From the cell containing the given text, extract its center point as (X, Y) coordinate. 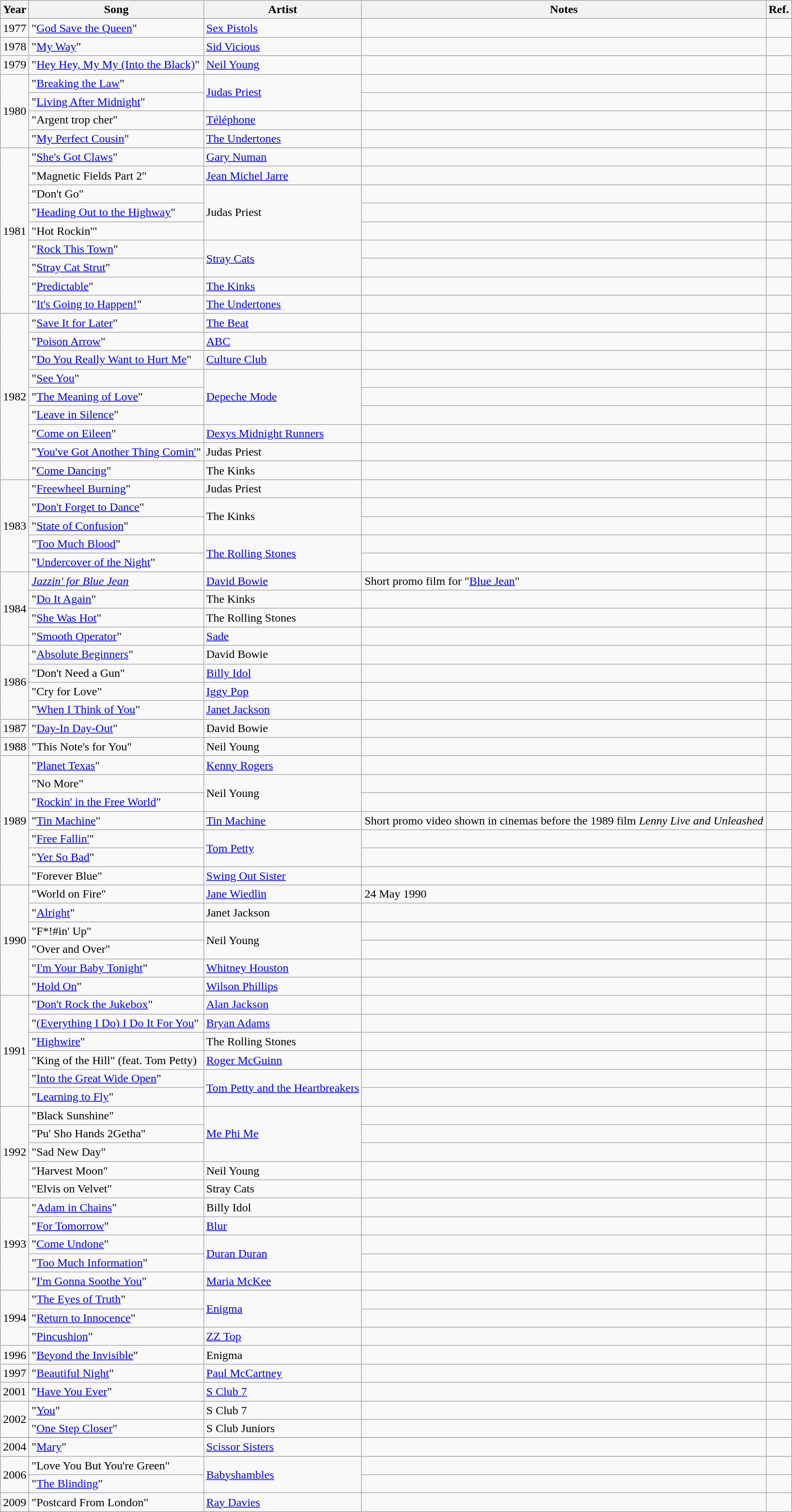
"Harvest Moon" (116, 1171)
"Stray Cat Strut" (116, 268)
"Leave in Silence" (116, 415)
ABC (283, 341)
"Pincushion" (116, 1336)
1997 (15, 1373)
"The Eyes of Truth" (116, 1299)
Tom Petty (283, 848)
"Rock This Town" (116, 249)
"My Way" (116, 46)
"Argent trop cher" (116, 120)
"Yer So Bad" (116, 857)
Jane Wiedlin (283, 894)
"God Save the Queen" (116, 28)
"The Meaning of Love" (116, 397)
1991 (15, 1051)
"Elvis on Velvet" (116, 1189)
1978 (15, 46)
"You" (116, 1410)
Kenny Rogers (283, 765)
"Absolute Beginners" (116, 655)
"Save It for Later" (116, 323)
Ref. (779, 10)
Sid Vicious (283, 46)
"You've Got Another Thing Comin'" (116, 452)
"My Perfect Cousin" (116, 138)
1981 (15, 230)
Maria McKee (283, 1281)
Alan Jackson (283, 1005)
"Hot Rockin'" (116, 231)
"Don't Go" (116, 194)
Tin Machine (283, 821)
Swing Out Sister (283, 876)
"Pu' Sho Hands 2Getha" (116, 1134)
"Too Much Blood" (116, 544)
"Magnetic Fields Part 2" (116, 175)
"Over and Over" (116, 949)
Depeche Mode (283, 397)
Artist (283, 10)
"See You" (116, 378)
"F*!#in' Up" (116, 931)
"The Blinding" (116, 1484)
Scissor Sisters (283, 1447)
Culture Club (283, 360)
"She's Got Claws" (116, 157)
"Beautiful Night" (116, 1373)
1994 (15, 1318)
1986 (15, 682)
Jazzin' for Blue Jean (116, 581)
"Cry for Love" (116, 691)
"Breaking the Law" (116, 83)
Paul McCartney (283, 1373)
"Tin Machine" (116, 821)
1992 (15, 1152)
1982 (15, 397)
Dexys Midnight Runners (283, 433)
"Living After Midnight" (116, 102)
"Do It Again" (116, 599)
ZZ Top (283, 1336)
1987 (15, 728)
Sex Pistols (283, 28)
Notes (564, 10)
1996 (15, 1355)
"Free Fallin'" (116, 839)
"I'm Gonna Soothe You" (116, 1281)
"Come on Eileen" (116, 433)
"Poison Arrow" (116, 341)
2001 (15, 1391)
1990 (15, 940)
"Do You Really Want to Hurt Me" (116, 360)
Duran Duran (283, 1253)
"It's Going to Happen!" (116, 305)
"For Tomorrow" (116, 1226)
"One Step Closer" (116, 1429)
2009 (15, 1502)
"Black Sunshine" (116, 1115)
"(Everything I Do) I Do It For You" (116, 1023)
"Learning to Fly" (116, 1097)
"Have You Ever" (116, 1391)
1980 (15, 111)
Babyshambles (283, 1475)
1988 (15, 747)
"Freewheel Burning" (116, 489)
"Alright" (116, 913)
1989 (15, 820)
"Return to Innocence" (116, 1318)
"Don't Need a Gun" (116, 673)
"Beyond the Invisible" (116, 1355)
"Smooth Operator" (116, 636)
Tom Petty and the Heartbreakers (283, 1087)
2002 (15, 1420)
"Come Undone" (116, 1244)
S Club Juniors (283, 1429)
"Into the Great Wide Open" (116, 1078)
1977 (15, 28)
Iggy Pop (283, 691)
"World on Fire" (116, 894)
"Mary" (116, 1447)
"Heading Out to the Highway" (116, 212)
Blur (283, 1226)
1983 (15, 525)
"Predictable" (116, 286)
Roger McGuinn (283, 1060)
"Hey Hey, My My (Into the Black)" (116, 65)
"She Was Hot" (116, 618)
1984 (15, 609)
Short promo film for "Blue Jean" (564, 581)
"King of the Hill" (feat. Tom Petty) (116, 1060)
24 May 1990 (564, 894)
1979 (15, 65)
Jean Michel Jarre (283, 175)
2006 (15, 1475)
Whitney Houston (283, 968)
"I'm Your Baby Tonight" (116, 968)
Me Phi Me (283, 1133)
Wilson Phillips (283, 986)
Téléphone (283, 120)
"Sad New Day" (116, 1152)
"Postcard From London" (116, 1502)
Sade (283, 636)
2004 (15, 1447)
Song (116, 10)
Bryan Adams (283, 1023)
"Don't Rock the Jukebox" (116, 1005)
Short promo video shown in cinemas before the 1989 film Lenny Live and Unleashed (564, 821)
"Love You But You're Green" (116, 1466)
"Too Much Information" (116, 1263)
"Don't Forget to Dance" (116, 507)
Year (15, 10)
Gary Numan (283, 157)
"Planet Texas" (116, 765)
"Forever Blue" (116, 876)
"Hold On" (116, 986)
"No More" (116, 783)
Ray Davies (283, 1502)
"When I Think of You" (116, 710)
"Undercover of the Night" (116, 563)
"Highwire" (116, 1041)
"Come Dancing" (116, 470)
"This Note's for You" (116, 747)
1993 (15, 1244)
"Adam in Chains" (116, 1207)
The Beat (283, 323)
"Day-In Day-Out" (116, 728)
"State of Confusion" (116, 525)
"Rockin' in the Free World" (116, 802)
